Search for the cell housing the specified text and yield its [X, Y] center coordinate. 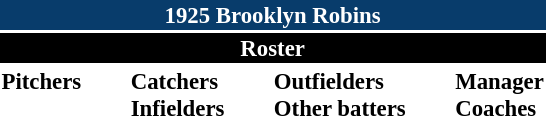
Roster [272, 48]
1925 Brooklyn Robins [272, 15]
